Scan for the cell matching the given text and deliver its (x, y) coordinate at center. 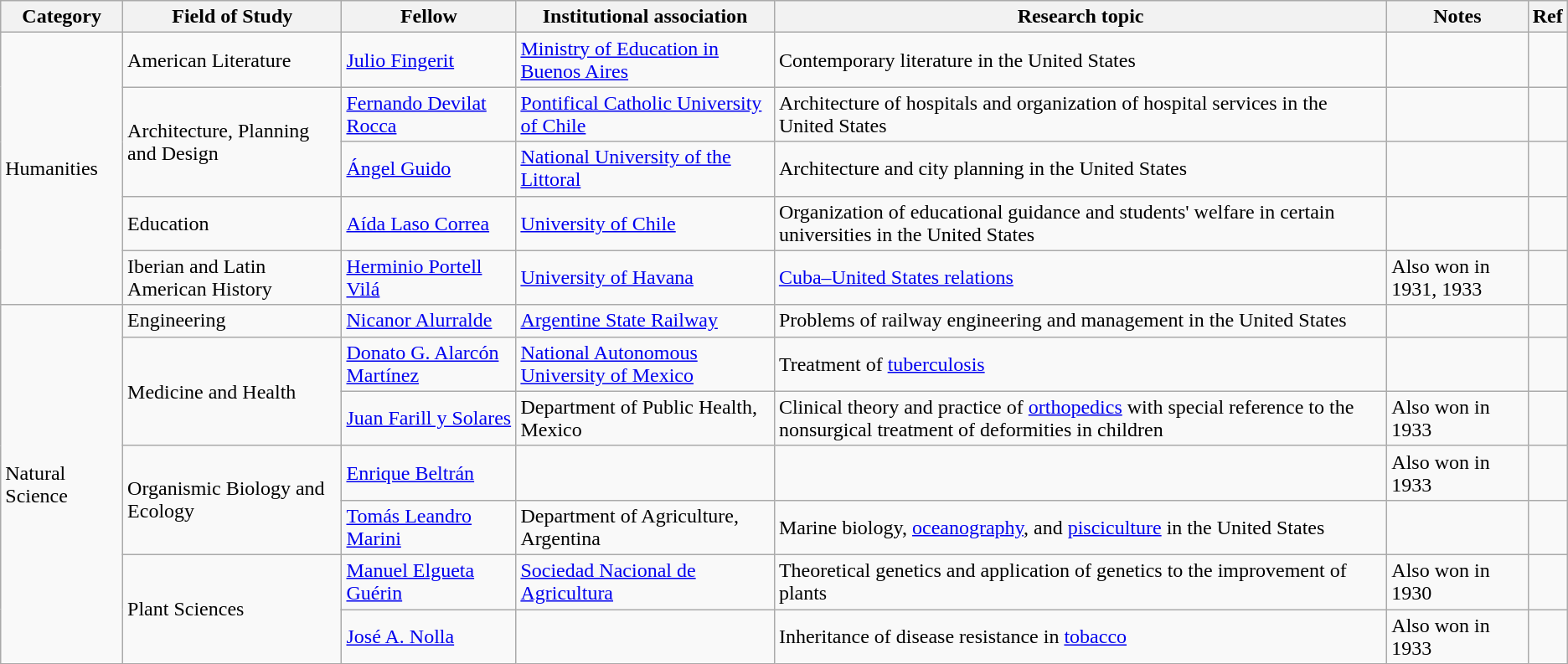
Sociedad Nacional de Agricultura (645, 581)
Field of Study (233, 17)
Julio Fingerit (429, 60)
Humanities (62, 169)
Ref (1548, 17)
National University of the Littoral (645, 169)
Plant Sciences (233, 609)
Natural Science (62, 484)
Ministry of Education in Buenos Aires (645, 60)
Notes (1457, 17)
Treatment of tuberculosis (1081, 363)
Organismic Biology and Ecology (233, 500)
Research topic (1081, 17)
Engineering (233, 321)
Architecture of hospitals and organization of hospital services in the United States (1081, 114)
Ángel Guido (429, 169)
Medicine and Health (233, 391)
Nicanor Alurralde (429, 321)
University of Havana (645, 278)
Aída Laso Correa (429, 223)
Category (62, 17)
Tomás Leandro Marini (429, 528)
Argentine State Railway (645, 321)
Problems of railway engineering and management in the United States (1081, 321)
Architecture and city planning in the United States (1081, 169)
Marine biology, oceanography, and pisciculture in the United States (1081, 528)
Fernando Devilat Rocca (429, 114)
Juan Farill y Solares (429, 419)
Contemporary literature in the United States (1081, 60)
Pontifical Catholic University of Chile (645, 114)
Theoretical genetics and application of genetics to the improvement of plants (1081, 581)
Fellow (429, 17)
Also won in 1930 (1457, 581)
National Autonomous University of Mexico (645, 363)
José A. Nolla (429, 636)
Department of Public Health, Mexico (645, 419)
Manuel Elgueta Guérin (429, 581)
American Literature (233, 60)
Architecture, Planning and Design (233, 142)
Education (233, 223)
Cuba–United States relations (1081, 278)
Herminio Portell Vilá (429, 278)
University of Chile (645, 223)
Institutional association (645, 17)
Iberian and Latin American History (233, 278)
Organization of educational guidance and students' welfare in certain universities in the United States (1081, 223)
Enrique Beltrán (429, 472)
Clinical theory and practice of orthopedics with special reference to the nonsurgical treatment of deformities in children (1081, 419)
Inheritance of disease resistance in tobacco (1081, 636)
Donato G. Alarcón Martínez (429, 363)
Also won in 1931, 1933 (1457, 278)
Department of Agriculture, Argentina (645, 528)
